Output the [X, Y] coordinate of the center of the cell containing the given text.  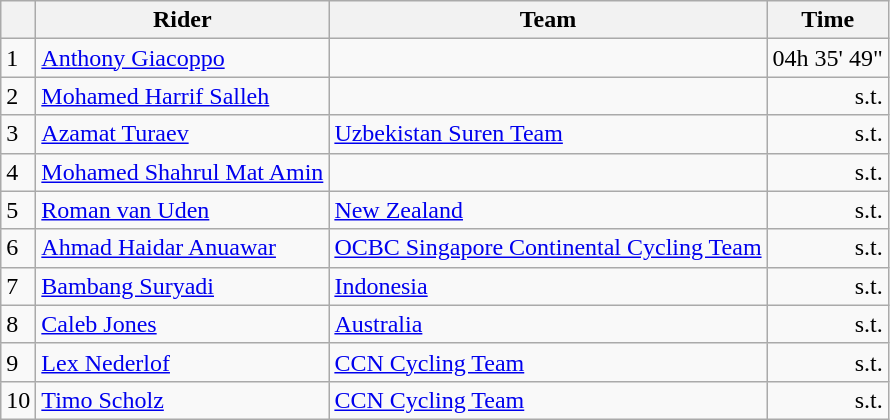
Anthony Giacoppo [182, 58]
Time [828, 20]
Caleb Jones [182, 324]
Rider [182, 20]
Ahmad Haidar Anuawar [182, 248]
Mohamed Shahrul Mat Amin [182, 172]
New Zealand [548, 210]
3 [18, 134]
8 [18, 324]
Timo Scholz [182, 400]
9 [18, 362]
Roman van Uden [182, 210]
7 [18, 286]
5 [18, 210]
Lex Nederlof [182, 362]
Australia [548, 324]
OCBC Singapore Continental Cycling Team [548, 248]
4 [18, 172]
6 [18, 248]
1 [18, 58]
10 [18, 400]
Indonesia [548, 286]
Mohamed Harrif Salleh [182, 96]
Team [548, 20]
Uzbekistan Suren Team [548, 134]
2 [18, 96]
04h 35' 49" [828, 58]
Bambang Suryadi [182, 286]
Azamat Turaev [182, 134]
